Detect which cell encompasses the target text, then output its [x, y] center coordinate. 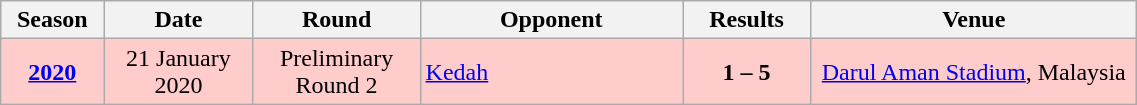
2020 [52, 72]
Venue [974, 20]
Results [746, 20]
Round [336, 20]
Date [178, 20]
Season [52, 20]
Opponent [551, 20]
Kedah [551, 72]
1 – 5 [746, 72]
Darul Aman Stadium, Malaysia [974, 72]
Preliminary Round 2 [336, 72]
21 January 2020 [178, 72]
